Find where the given text appears and provide that cell's center as [x, y] coordinate. 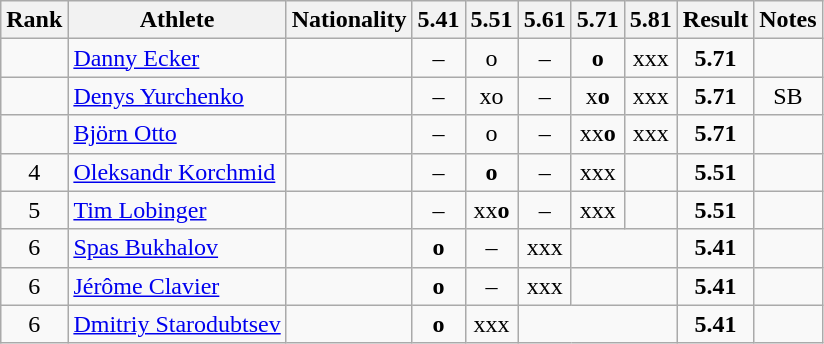
5 [34, 210]
Dmitriy Starodubtsev [177, 324]
Result [715, 20]
4 [34, 172]
5.81 [650, 20]
Jérôme Clavier [177, 286]
5.61 [544, 20]
Oleksandr Korchmid [177, 172]
Björn Otto [177, 134]
Denys Yurchenko [177, 96]
Spas Bukhalov [177, 248]
Tim Lobinger [177, 210]
Danny Ecker [177, 58]
SB [788, 96]
Nationality [349, 20]
Notes [788, 20]
Athlete [177, 20]
Rank [34, 20]
